Search for the cell housing the specified text and yield its (X, Y) center coordinate. 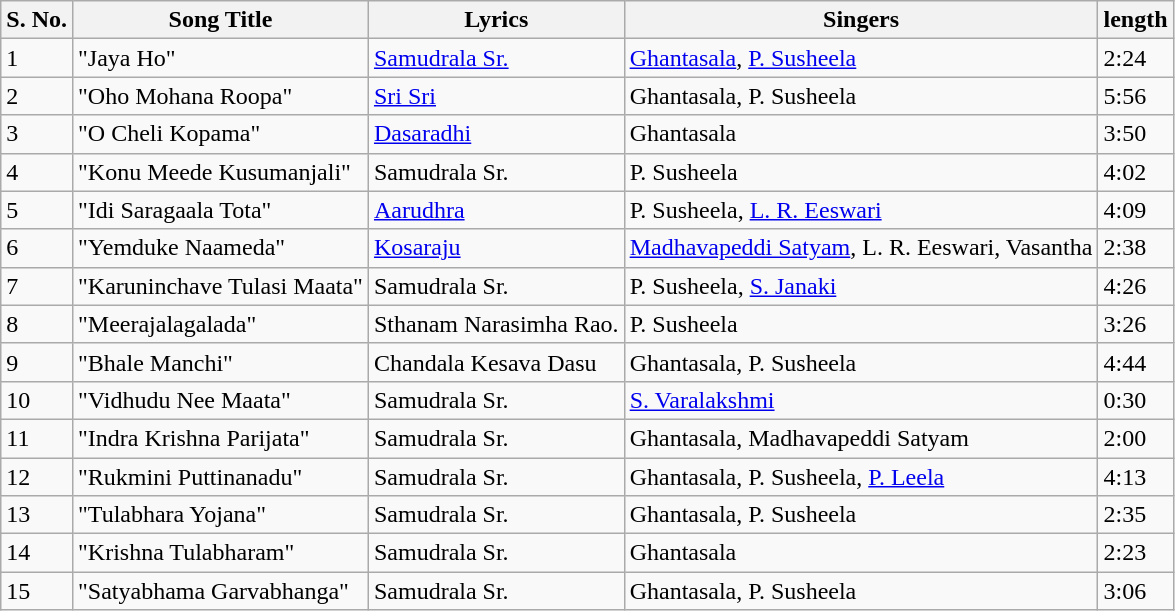
7 (37, 286)
11 (37, 438)
9 (37, 362)
5 (37, 210)
"Karuninchave Tulasi Maata" (220, 286)
"Bhale Manchi" (220, 362)
Madhavapeddi Satyam, L. R. Eeswari, Vasantha (861, 248)
3:26 (1136, 324)
2:38 (1136, 248)
2:24 (1136, 58)
"Konu Meede Kusumanjali" (220, 172)
Ghantasala, P. Susheela, P. Leela (861, 477)
6 (37, 248)
"Tulabhara Yojana" (220, 515)
"Jaya Ho" (220, 58)
"Idi Saragaala Tota" (220, 210)
2 (37, 96)
13 (37, 515)
Kosaraju (496, 248)
P. Susheela, L. R. Eeswari (861, 210)
"Oho Mohana Roopa" (220, 96)
15 (37, 591)
Song Title (220, 20)
Sthanam Narasimha Rao. (496, 324)
4:13 (1136, 477)
0:30 (1136, 400)
"Krishna Tulabharam" (220, 553)
Ghantasala, Madhavapeddi Satyam (861, 438)
4:44 (1136, 362)
4:26 (1136, 286)
P. Susheela, S. Janaki (861, 286)
8 (37, 324)
4:09 (1136, 210)
"Satyabhama Garvabhanga" (220, 591)
Chandala Kesava Dasu (496, 362)
Singers (861, 20)
12 (37, 477)
14 (37, 553)
"Vidhudu Nee Maata" (220, 400)
"O Cheli Kopama" (220, 134)
Sri Sri (496, 96)
Aarudhra (496, 210)
2:35 (1136, 515)
Lyrics (496, 20)
"Yemduke Naameda" (220, 248)
3:06 (1136, 591)
5:56 (1136, 96)
4 (37, 172)
4:02 (1136, 172)
3 (37, 134)
Dasaradhi (496, 134)
length (1136, 20)
3:50 (1136, 134)
"Rukmini Puttinanadu" (220, 477)
S. Varalakshmi (861, 400)
10 (37, 400)
"Indra Krishna Parijata" (220, 438)
1 (37, 58)
2:00 (1136, 438)
"Meerajalagalada" (220, 324)
2:23 (1136, 553)
S. No. (37, 20)
